Detect which cell encompasses the target text, then output its (x, y) center coordinate. 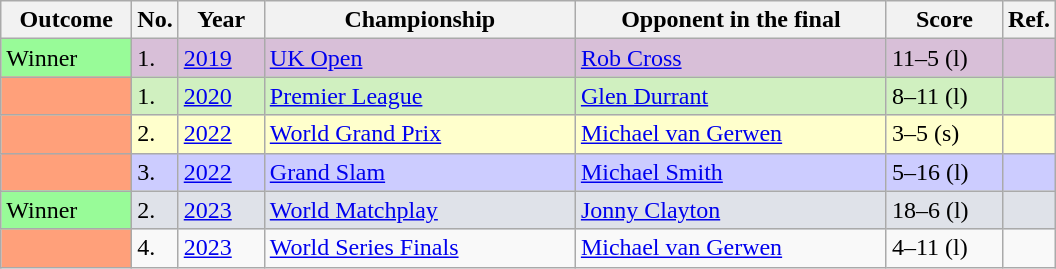
2020 (221, 96)
4–11 (l) (944, 248)
UK Open (420, 58)
Ref. (1028, 20)
Michael Smith (730, 172)
Score (944, 20)
World Grand Prix (420, 134)
18–6 (l) (944, 210)
11–5 (l) (944, 58)
Premier League (420, 96)
3–5 (s) (944, 134)
No. (155, 20)
Championship (420, 20)
2019 (221, 58)
Glen Durrant (730, 96)
5–16 (l) (944, 172)
World Matchplay (420, 210)
Rob Cross (730, 58)
Grand Slam (420, 172)
Outcome (66, 20)
4. (155, 248)
World Series Finals (420, 248)
3. (155, 172)
Jonny Clayton (730, 210)
8–11 (l) (944, 96)
Year (221, 20)
Opponent in the final (730, 20)
